From the cell containing the given text, extract its center point as (x, y) coordinate. 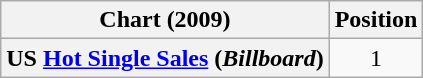
Position (376, 20)
Chart (2009) (165, 20)
US Hot Single Sales (Billboard) (165, 58)
1 (376, 58)
